Detect which cell encompasses the target text, then output its [x, y] center coordinate. 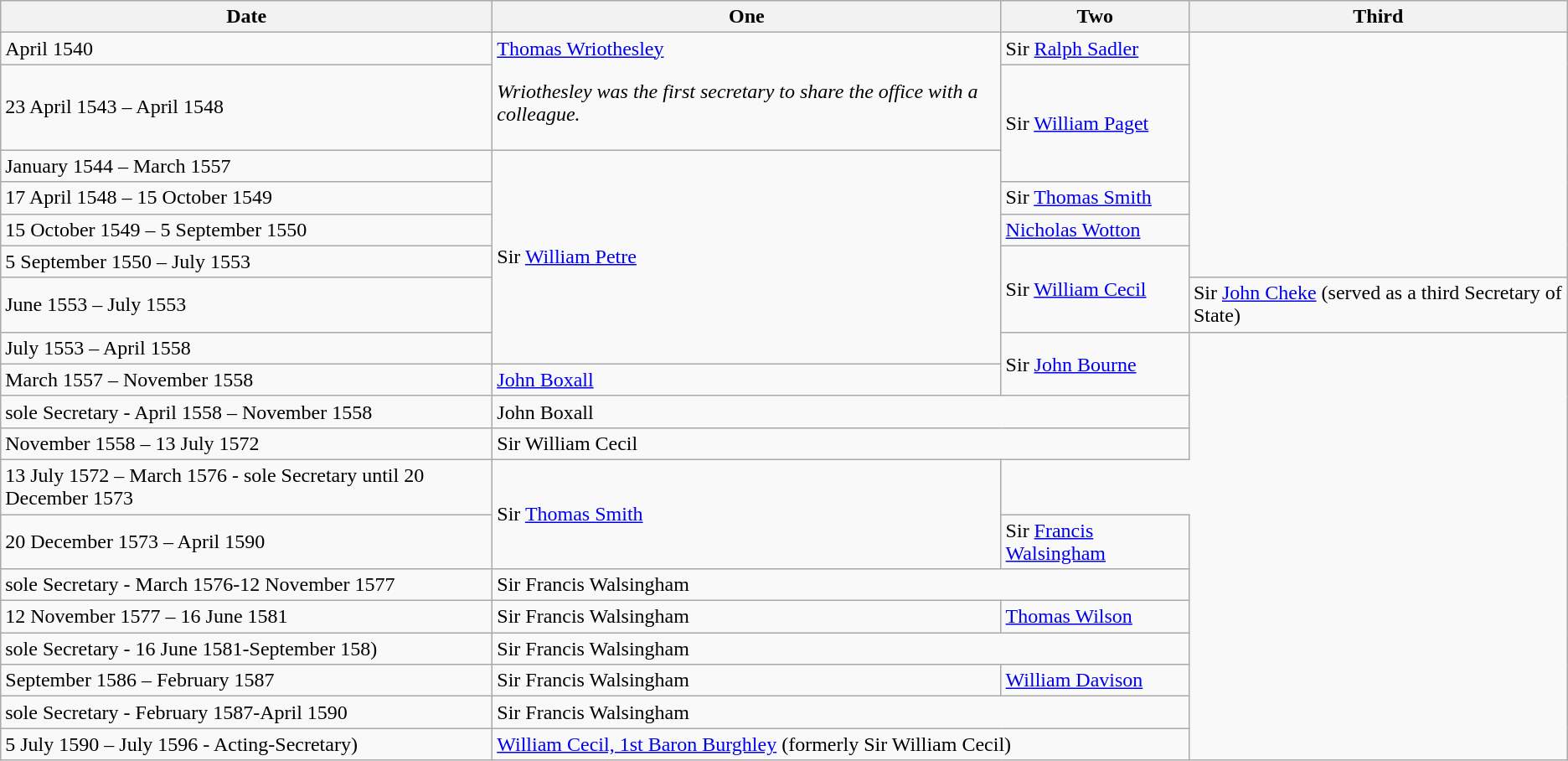
Two [1095, 17]
20 December 1573 – April 1590 [246, 541]
Sir Ralph Sadler [1095, 49]
23 April 1543 – April 1548 [246, 107]
17 April 1548 – 15 October 1549 [246, 198]
Sir John Cheke (served as a third Secretary of State) [1378, 305]
sole Secretary - 16 June 1581-September 158) [246, 649]
Date [246, 17]
November 1558 – 13 July 1572 [246, 443]
15 October 1549 – 5 September 1550 [246, 230]
June 1553 – July 1553 [246, 305]
Nicholas Wotton [1095, 230]
Sir William Paget [1095, 123]
Thomas Wriothesley Wriothesley was the first secretary to share the office with a colleague. [747, 91]
12 November 1577 – 16 June 1581 [246, 617]
July 1553 – April 1558 [246, 348]
Sir John Bourne [1095, 364]
Third [1378, 17]
Thomas Wilson [1095, 617]
April 1540 [246, 49]
5 September 1550 – July 1553 [246, 261]
William Cecil, 1st Baron Burghley (formerly Sir William Cecil) [841, 744]
13 July 1572 – March 1576 - sole Secretary until 20 December 1573 [246, 486]
sole Secretary - April 1558 – November 1558 [246, 412]
March 1557 – November 1558 [246, 380]
sole Secretary - March 1576-12 November 1577 [246, 585]
sole Secretary - February 1587-April 1590 [246, 712]
5 July 1590 – July 1596 - Acting-Secretary) [246, 744]
Sir William Petre [747, 256]
September 1586 – February 1587 [246, 681]
One [747, 17]
William Davison [1095, 681]
January 1544 – March 1557 [246, 166]
